Pinpoint the cell where the given text exists, returning its (x, y) midpoint coordinate. 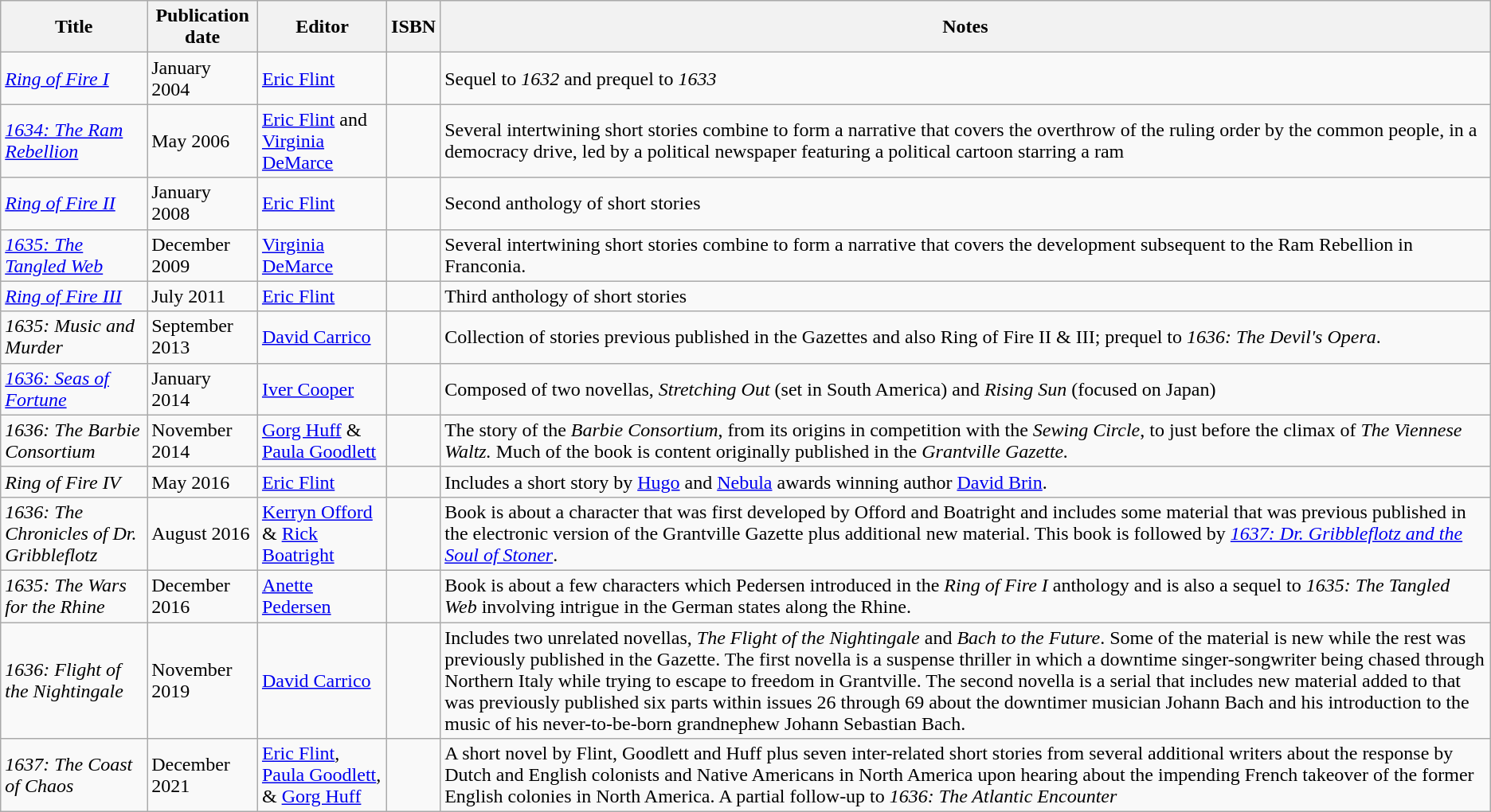
May 2016 (202, 482)
September 2013 (202, 338)
Eric Flint and Virginia DeMarce (322, 141)
January 2014 (202, 388)
Includes a short story by Hugo and Nebula awards winning author David Brin. (965, 482)
1636: Flight of the Nightingale (74, 681)
1636: The Chronicles of Dr. Gribbleflotz (74, 533)
August 2016 (202, 533)
November 2014 (202, 441)
January 2004 (202, 78)
Composed of two novellas, Stretching Out (set in South America) and Rising Sun (focused on Japan) (965, 388)
July 2011 (202, 296)
Several intertwining short stories combine to form a narrative that covers the development subsequent to the Ram Rebellion in Franconia. (965, 255)
Editor (322, 27)
ISBN (414, 27)
Kerryn Offord & Rick Boatright (322, 533)
Title (74, 27)
Third anthology of short stories (965, 296)
Gorg Huff & Paula Goodlett (322, 441)
1636: Seas of Fortune (74, 388)
Ring of Fire III (74, 296)
Ring of Fire I (74, 78)
May 2006 (202, 141)
Virginia DeMarce (322, 255)
1637: The Coast of Chaos (74, 775)
Eric Flint, Paula Goodlett, & Gorg Huff (322, 775)
Ring of Fire IV (74, 482)
Ring of Fire II (74, 204)
Anette Pedersen (322, 595)
1636: The Barbie Consortium (74, 441)
December 2021 (202, 775)
1635: The Wars for the Rhine (74, 595)
Publication date (202, 27)
Iver Cooper (322, 388)
Sequel to 1632 and prequel to 1633 (965, 78)
1634: The Ram Rebellion (74, 141)
December 2016 (202, 595)
Collection of stories previous published in the Gazettes and also Ring of Fire II & III; prequel to 1636: The Devil's Opera. (965, 338)
December 2009 (202, 255)
January 2008 (202, 204)
1635: The Tangled Web (74, 255)
Notes (965, 27)
1635: Music and Murder (74, 338)
Second anthology of short stories (965, 204)
November 2019 (202, 681)
